Identify which cell holds the provided text, then report its (x, y) central coordinate. 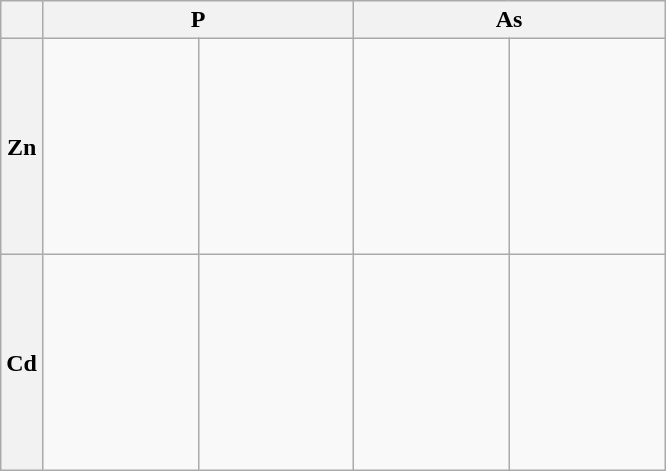
Zn (22, 147)
As (510, 20)
P (198, 20)
Cd (22, 363)
